Capture the cell that displays the provided text and extract its [X, Y] central coordinate. 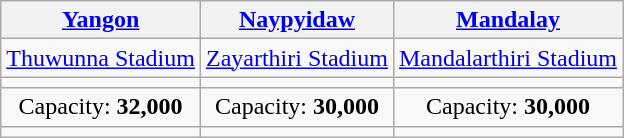
Thuwunna Stadium [101, 58]
Naypyidaw [296, 20]
Mandalarthiri Stadium [508, 58]
Zayarthiri Stadium [296, 58]
Yangon [101, 20]
Capacity: 32,000 [101, 107]
Mandalay [508, 20]
